Detect which cell encompasses the target text, then output its [x, y] center coordinate. 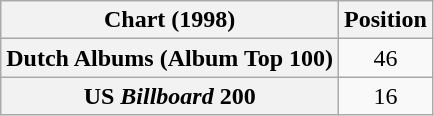
16 [386, 96]
46 [386, 58]
US Billboard 200 [170, 96]
Dutch Albums (Album Top 100) [170, 58]
Chart (1998) [170, 20]
Position [386, 20]
